Provide the (x, y) coordinate of the cell's center where the given text is located.  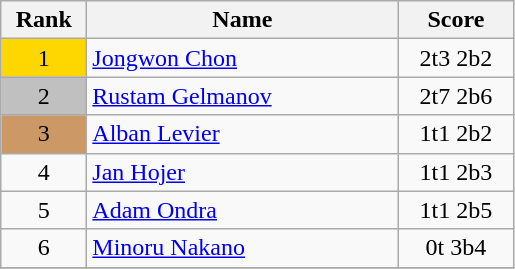
Rank (44, 20)
2 (44, 96)
Adam Ondra (242, 210)
2t3 2b2 (456, 58)
Jan Hojer (242, 172)
Rustam Gelmanov (242, 96)
1t1 2b3 (456, 172)
5 (44, 210)
2t7 2b6 (456, 96)
Name (242, 20)
Alban Levier (242, 134)
1t1 2b2 (456, 134)
Score (456, 20)
Jongwon Chon (242, 58)
1t1 2b5 (456, 210)
3 (44, 134)
Minoru Nakano (242, 248)
4 (44, 172)
1 (44, 58)
6 (44, 248)
0t 3b4 (456, 248)
